Pinpoint the cell where the given text exists, returning its (X, Y) midpoint coordinate. 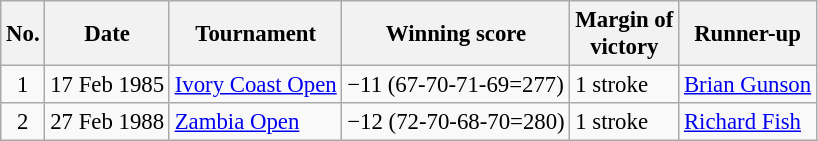
27 Feb 1988 (107, 122)
17 Feb 1985 (107, 85)
No. (23, 34)
2 (23, 122)
Tournament (256, 34)
Richard Fish (748, 122)
Margin ofvictory (624, 34)
Runner-up (748, 34)
Date (107, 34)
Brian Gunson (748, 85)
Ivory Coast Open (256, 85)
Winning score (456, 34)
Zambia Open (256, 122)
−12 (72-70-68-70=280) (456, 122)
1 (23, 85)
−11 (67-70-71-69=277) (456, 85)
